Locate the cell with the specified text and output its [x, y] center coordinate. 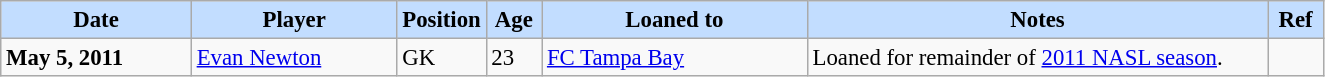
GK [442, 58]
FC Tampa Bay [675, 58]
Loaned to [675, 20]
Position [442, 20]
Notes [1038, 20]
Ref [1296, 20]
23 [514, 58]
Player [294, 20]
Age [514, 20]
Loaned for remainder of 2011 NASL season. [1038, 58]
Evan Newton [294, 58]
Date [96, 20]
May 5, 2011 [96, 58]
